Output the [x, y] coordinate of the center of the cell containing the given text.  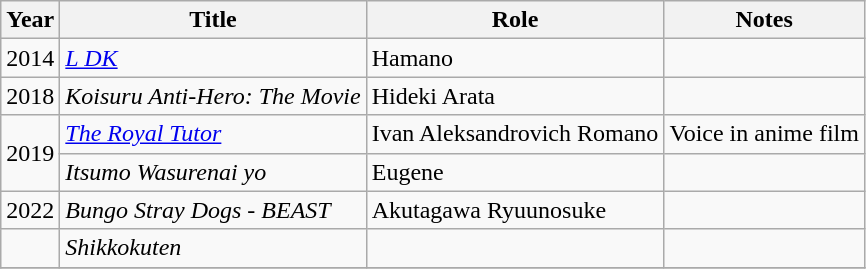
Voice in anime film [764, 134]
2014 [30, 58]
2019 [30, 153]
Bungo Stray Dogs - BEAST [213, 210]
Hideki Arata [515, 96]
Koisuru Anti-Hero: The Movie [213, 96]
2018 [30, 96]
Role [515, 20]
Year [30, 20]
2022 [30, 210]
Notes [764, 20]
The Royal Tutor [213, 134]
Shikkokuten [213, 248]
Eugene [515, 172]
Akutagawa Ryuunosuke [515, 210]
Itsumo Wasurenai yo [213, 172]
Ivan Aleksandrovich Romano [515, 134]
Hamano [515, 58]
Title [213, 20]
L DK [213, 58]
